Search for the cell housing the specified text and yield its (X, Y) center coordinate. 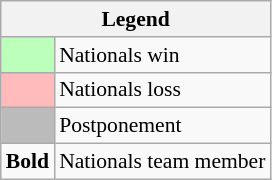
Legend (136, 19)
Nationals loss (162, 90)
Bold (28, 162)
Postponement (162, 126)
Nationals team member (162, 162)
Nationals win (162, 55)
